Scan for the cell matching the given text and deliver its [x, y] coordinate at center. 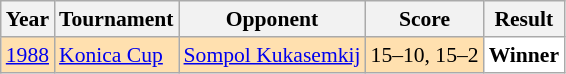
Score [425, 19]
Konica Cup [116, 55]
Winner [524, 55]
Tournament [116, 19]
1988 [28, 55]
Year [28, 19]
Sompol Kukasemkij [272, 55]
Result [524, 19]
15–10, 15–2 [425, 55]
Opponent [272, 19]
